Return (x, y) of the center of cell containing provided text 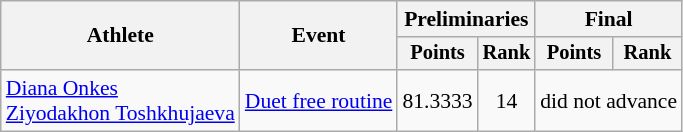
did not advance (608, 100)
81.3333 (437, 100)
Duet free routine (319, 100)
Preliminaries (466, 19)
Athlete (120, 36)
Final (608, 19)
14 (507, 100)
Event (319, 36)
Diana OnkesZiyodakhon Toshkhujaeva (120, 100)
